Return the [X, Y] coordinate for the center point of the cell that contains the specified text.  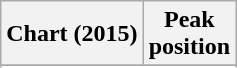
Chart (2015) [72, 34]
Peakposition [189, 34]
